Search for the cell housing the specified text and yield its (X, Y) center coordinate. 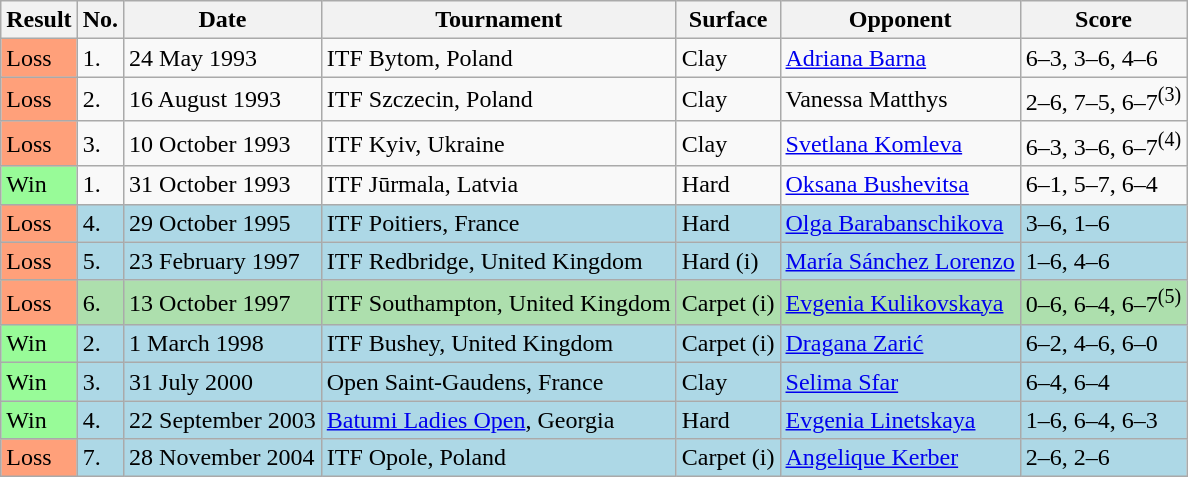
31 July 2000 (223, 382)
16 August 1993 (223, 100)
Svetlana Komleva (900, 144)
ITF Bushey, United Kingdom (498, 344)
Angelique Kerber (900, 458)
ITF Kyiv, Ukraine (498, 144)
Hard (i) (728, 261)
ITF Szczecin, Poland (498, 100)
7. (100, 458)
6. (100, 302)
1–6, 4–6 (1103, 261)
ITF Poitiers, France (498, 223)
Dragana Zarić (900, 344)
29 October 1995 (223, 223)
Open Saint-Gaudens, France (498, 382)
ITF Jūrmala, Latvia (498, 185)
Date (223, 20)
24 May 1993 (223, 58)
1–6, 6–4, 6–3 (1103, 420)
0–6, 6–4, 6–7(5) (1103, 302)
2–6, 7–5, 6–7(3) (1103, 100)
María Sánchez Lorenzo (900, 261)
ITF Opole, Poland (498, 458)
Selima Sfar (900, 382)
6–4, 6–4 (1103, 382)
6–3, 3–6, 6–7(4) (1103, 144)
22 September 2003 (223, 420)
31 October 1993 (223, 185)
ITF Southampton, United Kingdom (498, 302)
2–6, 2–6 (1103, 458)
6–3, 3–6, 4–6 (1103, 58)
Adriana Barna (900, 58)
Olga Barabanschikova (900, 223)
Result (39, 20)
Batumi Ladies Open, Georgia (498, 420)
Evgenia Kulikovskaya (900, 302)
23 February 1997 (223, 261)
10 October 1993 (223, 144)
Oksana Bushevitsa (900, 185)
Vanessa Matthys (900, 100)
Surface (728, 20)
13 October 1997 (223, 302)
5. (100, 261)
Score (1103, 20)
No. (100, 20)
Tournament (498, 20)
ITF Bytom, Poland (498, 58)
Evgenia Linetskaya (900, 420)
28 November 2004 (223, 458)
6–1, 5–7, 6–4 (1103, 185)
ITF Redbridge, United Kingdom (498, 261)
1 March 1998 (223, 344)
3–6, 1–6 (1103, 223)
6–2, 4–6, 6–0 (1103, 344)
Opponent (900, 20)
